For the text-containing cell, return its midpoint in (x, y) coordinate format. 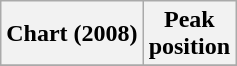
Peakposition (189, 34)
Chart (2008) (72, 34)
